Determine the (x, y) coordinate at the center of the cell enclosing the given text.  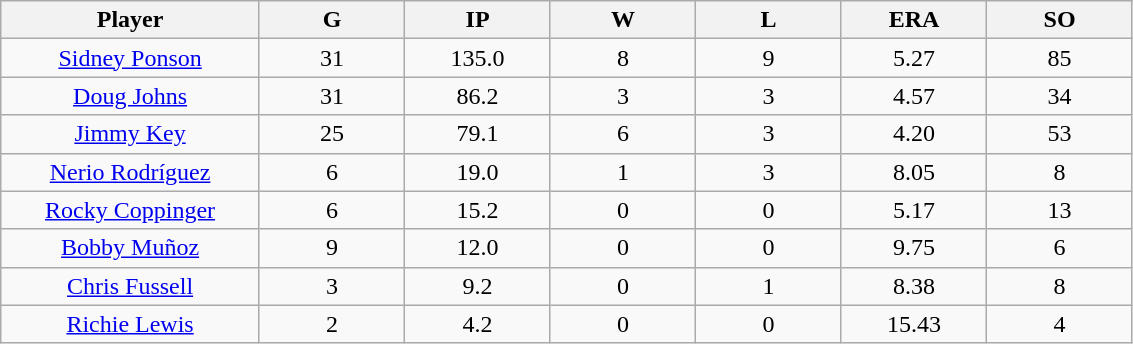
85 (1060, 58)
IP (478, 20)
Jimmy Key (130, 134)
ERA (914, 20)
L (768, 20)
25 (332, 134)
9.75 (914, 248)
9.2 (478, 286)
79.1 (478, 134)
53 (1060, 134)
12.0 (478, 248)
4 (1060, 324)
Rocky Coppinger (130, 210)
G (332, 20)
Doug Johns (130, 96)
Nerio Rodríguez (130, 172)
5.27 (914, 58)
5.17 (914, 210)
34 (1060, 96)
Sidney Ponson (130, 58)
Bobby Muñoz (130, 248)
8.38 (914, 286)
Player (130, 20)
13 (1060, 210)
4.57 (914, 96)
2 (332, 324)
8.05 (914, 172)
W (622, 20)
19.0 (478, 172)
Chris Fussell (130, 286)
15.43 (914, 324)
Richie Lewis (130, 324)
86.2 (478, 96)
135.0 (478, 58)
15.2 (478, 210)
4.20 (914, 134)
SO (1060, 20)
4.2 (478, 324)
